Identify which cell holds the provided text, then report its [x, y] central coordinate. 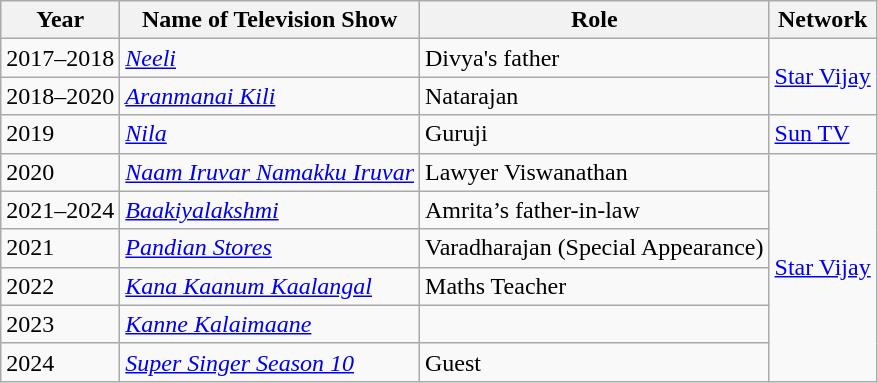
Pandian Stores [270, 248]
Guest [595, 362]
2021–2024 [60, 210]
Name of Television Show [270, 20]
Kana Kaanum Kaalangal [270, 286]
2023 [60, 324]
Network [822, 20]
2021 [60, 248]
Neeli [270, 58]
Kanne Kalaimaane [270, 324]
2018–2020 [60, 96]
Sun TV [822, 134]
Baakiyalakshmi [270, 210]
Amrita’s father-in-law [595, 210]
2022 [60, 286]
Year [60, 20]
Super Singer Season 10 [270, 362]
2019 [60, 134]
2017–2018 [60, 58]
Natarajan [595, 96]
Guruji [595, 134]
2020 [60, 172]
Nila [270, 134]
Divya's father [595, 58]
2024 [60, 362]
Lawyer Viswanathan [595, 172]
Aranmanai Kili [270, 96]
Role [595, 20]
Naam Iruvar Namakku Iruvar [270, 172]
Maths Teacher [595, 286]
Varadharajan (Special Appearance) [595, 248]
